Return [X, Y] of the center of cell containing provided text 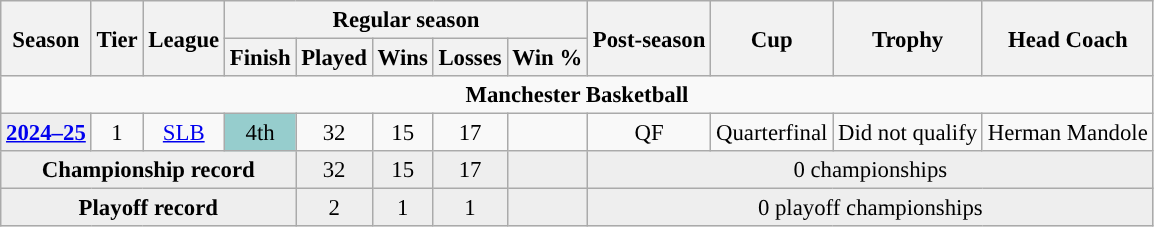
Did not qualify [908, 133]
2024–25 [46, 133]
QF [648, 133]
Cup [772, 38]
Trophy [908, 38]
0 championships [870, 170]
Tier [117, 38]
Playoff record [148, 208]
Win % [547, 58]
Championship record [148, 170]
Wins [402, 58]
Herman Mandole [1068, 133]
2 [334, 208]
Post-season [648, 38]
Regular season [406, 20]
Losses [470, 58]
Manchester Basketball [577, 95]
Quarterfinal [772, 133]
Season [46, 38]
League [184, 38]
0 playoff championships [870, 208]
Finish [260, 58]
Head Coach [1068, 38]
4th [260, 133]
SLB [184, 133]
Played [334, 58]
